Find where the given text appears and provide that cell's center as (x, y) coordinate. 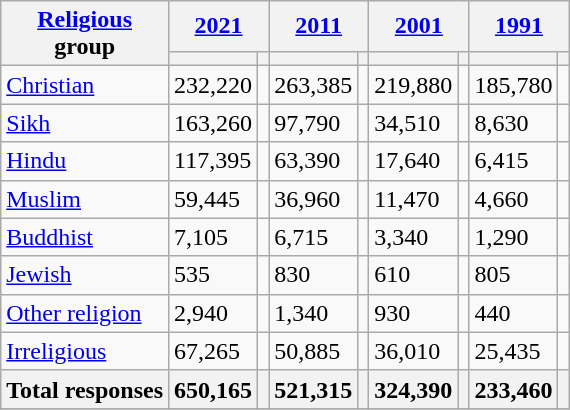
34,510 (414, 123)
2011 (319, 26)
Total responses (85, 389)
Sikh (85, 123)
117,395 (214, 161)
Other religion (85, 313)
4,660 (514, 199)
805 (514, 275)
930 (414, 313)
Hindu (85, 161)
59,445 (214, 199)
219,880 (414, 85)
440 (514, 313)
7,105 (214, 237)
Irreligious (85, 351)
1,340 (314, 313)
6,715 (314, 237)
324,390 (414, 389)
1,290 (514, 237)
Christian (85, 85)
25,435 (514, 351)
63,390 (314, 161)
6,415 (514, 161)
263,385 (314, 85)
8,630 (514, 123)
36,960 (314, 199)
2021 (219, 26)
233,460 (514, 389)
Muslim (85, 199)
2001 (419, 26)
163,260 (214, 123)
11,470 (414, 199)
610 (414, 275)
17,640 (414, 161)
650,165 (214, 389)
50,885 (314, 351)
67,265 (214, 351)
3,340 (414, 237)
185,780 (514, 85)
Jewish (85, 275)
830 (314, 275)
36,010 (414, 351)
Buddhist (85, 237)
2,940 (214, 313)
97,790 (314, 123)
1991 (519, 26)
Religiousgroup (85, 34)
521,315 (314, 389)
232,220 (214, 85)
535 (214, 275)
